Find where the given text appears and provide that cell's center as [x, y] coordinate. 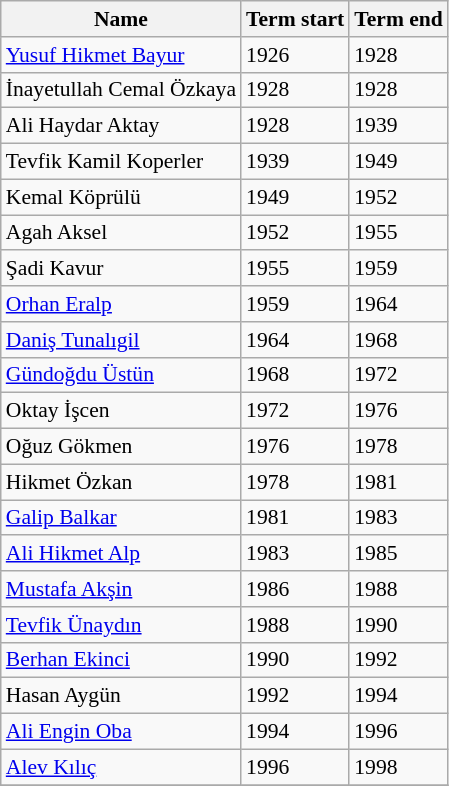
Hikmet Özkan [121, 482]
Term end [398, 19]
Berhan Ekinci [121, 660]
Tevfik Kamil Koperler [121, 162]
İnayetullah Cemal Özkaya [121, 90]
Agah Aksel [121, 233]
Orhan Eralp [121, 304]
Tevfik Ünaydın [121, 625]
Ali Haydar Aktay [121, 126]
Alev Kılıç [121, 767]
Oğuz Gökmen [121, 447]
Galip Balkar [121, 518]
Oktay İşcen [121, 411]
Daniş Tunalıgil [121, 340]
Name [121, 19]
Kemal Köprülü [121, 197]
1986 [295, 589]
1985 [398, 554]
Gündoğdu Üstün [121, 375]
Ali Engin Oba [121, 732]
1926 [295, 55]
Mustafa Akşin [121, 589]
Term start [295, 19]
Hasan Aygün [121, 696]
1998 [398, 767]
Şadi Kavur [121, 269]
Ali Hikmet Alp [121, 554]
Yusuf Hikmet Bayur [121, 55]
